Pinpoint the cell where the given text exists, returning its [x, y] midpoint coordinate. 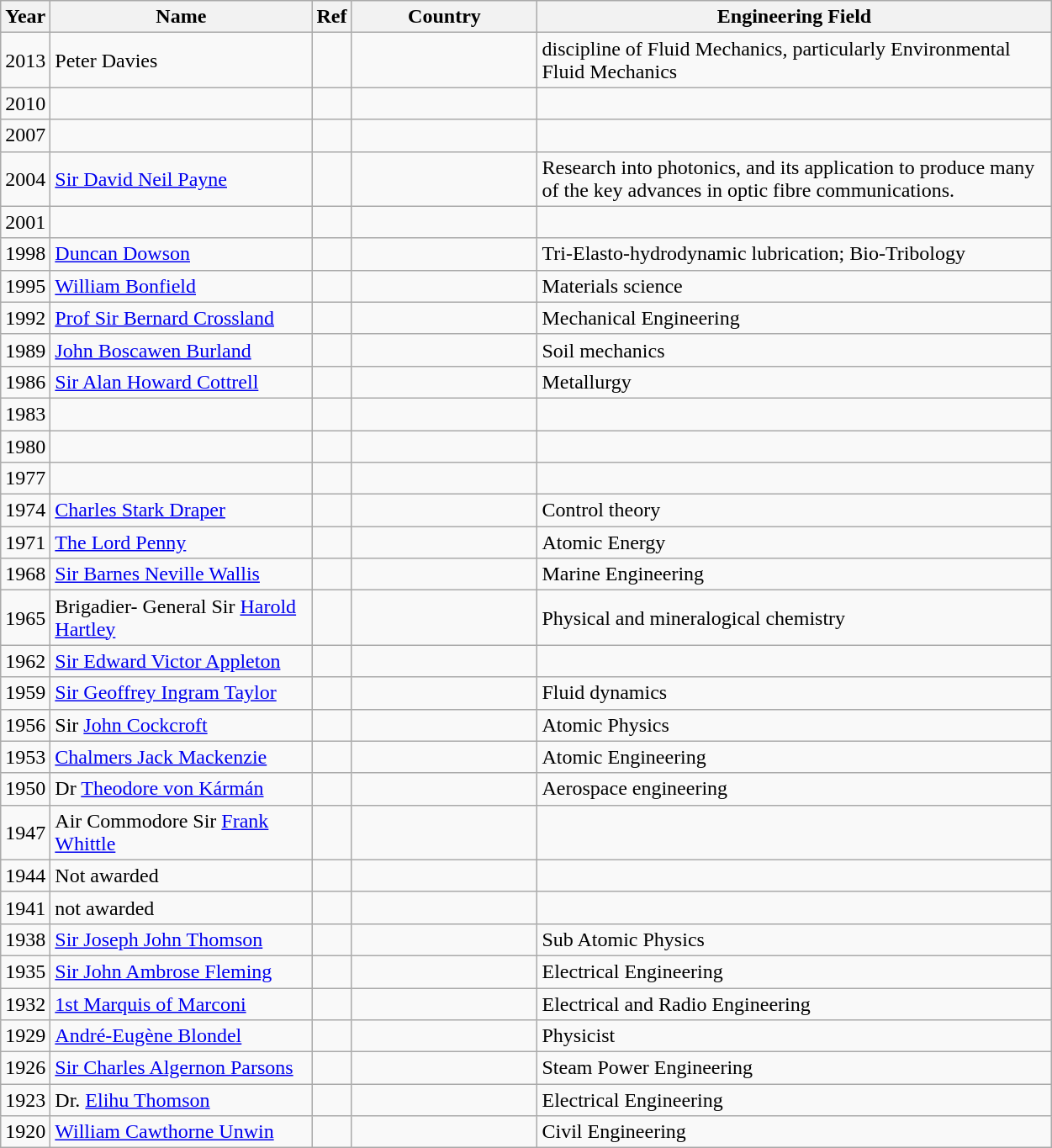
Fluid dynamics [794, 693]
2001 [25, 222]
Sir John Ambrose Fleming [182, 971]
Atomic Engineering [794, 757]
André-Eugène Blondel [182, 1036]
Sir Alan Howard Cottrell [182, 382]
1st Marquis of Marconi [182, 1003]
1974 [25, 511]
1986 [25, 382]
Name [182, 17]
1956 [25, 725]
not awarded [182, 907]
1980 [25, 447]
Dr. Elihu Thomson [182, 1100]
Physicist [794, 1036]
1962 [25, 661]
1989 [25, 350]
Engineering Field [794, 17]
Chalmers Jack Mackenzie [182, 757]
Sir Charles Algernon Parsons [182, 1068]
Sir David Neil Payne [182, 178]
John Boscawen Burland [182, 350]
1938 [25, 939]
Duncan Dowson [182, 254]
Country [444, 17]
The Lord Penny [182, 542]
Charles Stark Draper [182, 511]
William Bonfield [182, 286]
1995 [25, 286]
Electrical and Radio Engineering [794, 1003]
1944 [25, 876]
2010 [25, 103]
1983 [25, 414]
Prof Sir Bernard Crossland [182, 318]
Mechanical Engineering [794, 318]
Civil Engineering [794, 1132]
1965 [25, 617]
Peter Davies [182, 61]
Air Commodore Sir Frank Whittle [182, 833]
Soil mechanics [794, 350]
1968 [25, 574]
1971 [25, 542]
1950 [25, 789]
2007 [25, 135]
Sir Geoffrey Ingram Taylor [182, 693]
1920 [25, 1132]
1926 [25, 1068]
1923 [25, 1100]
Metallurgy [794, 382]
1953 [25, 757]
Aerospace engineering [794, 789]
Sir Joseph John Thomson [182, 939]
Research into photonics, and its application to produce many of the key advances in optic fibre communications. [794, 178]
1941 [25, 907]
1959 [25, 693]
1977 [25, 479]
Brigadier- General Sir Harold Hartley [182, 617]
Year [25, 17]
1929 [25, 1036]
Atomic Energy [794, 542]
2004 [25, 178]
discipline of Fluid Mechanics, particularly Environmental Fluid Mechanics [794, 61]
Control theory [794, 511]
William Cawthorne Unwin [182, 1132]
Steam Power Engineering [794, 1068]
Sir John Cockcroft [182, 725]
Marine Engineering [794, 574]
1992 [25, 318]
1935 [25, 971]
Dr Theodore von Kármán [182, 789]
Ref [331, 17]
1998 [25, 254]
2013 [25, 61]
Sir Barnes Neville Wallis [182, 574]
Sub Atomic Physics [794, 939]
Tri-Elasto-hydrodynamic lubrication; Bio-Tribology [794, 254]
1932 [25, 1003]
Physical and mineralogical chemistry [794, 617]
Materials science [794, 286]
Not awarded [182, 876]
Sir Edward Victor Appleton [182, 661]
Atomic Physics [794, 725]
1947 [25, 833]
